Identify which cell holds the provided text, then report its [x, y] central coordinate. 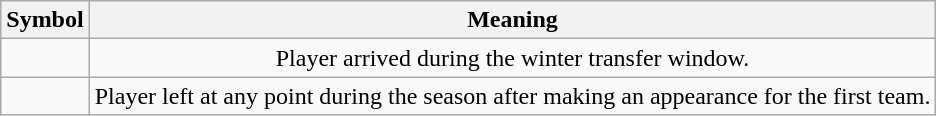
Player left at any point during the season after making an appearance for the first team. [512, 96]
Player arrived during the winter transfer window. [512, 58]
Symbol [45, 20]
Meaning [512, 20]
